Identify which cell holds the provided text, then report its (x, y) central coordinate. 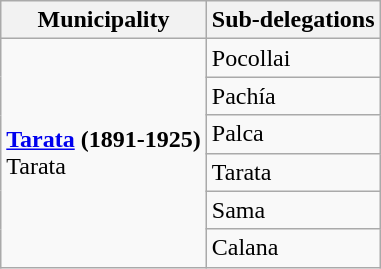
Tarata (1891-1925)Tarata (104, 153)
Calana (293, 248)
Palca (293, 134)
Tarata (293, 172)
Municipality (104, 20)
Pocollai (293, 58)
Pachía (293, 96)
Sub-delegations (293, 20)
Sama (293, 210)
